From the cell containing the given text, extract its center point as (x, y) coordinate. 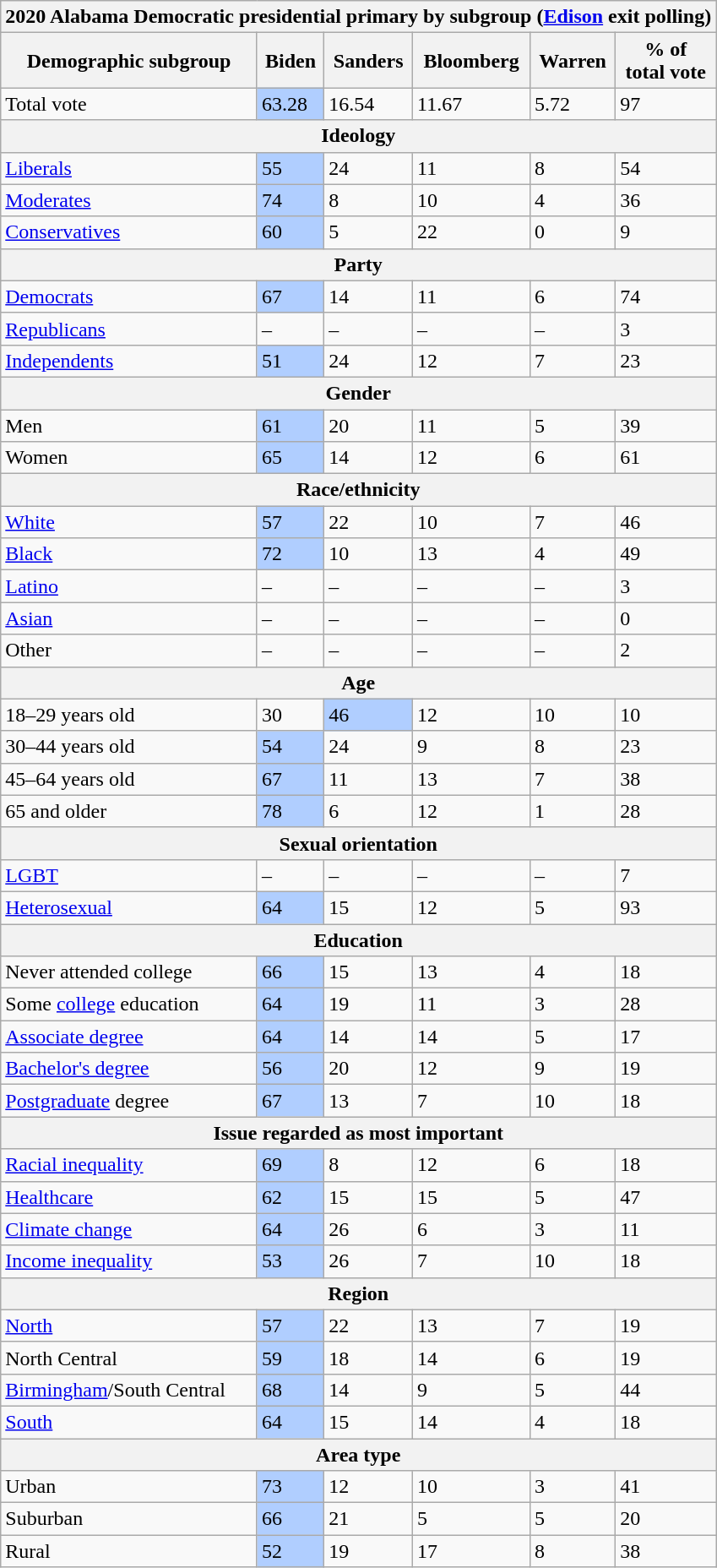
Climate change (129, 1229)
Liberals (129, 168)
5.72 (573, 104)
Ideology (358, 136)
Black (129, 554)
Party (358, 264)
Education (358, 940)
65 (291, 458)
Bloomberg (471, 61)
Democrats (129, 297)
Heterosexual (129, 907)
Race/ethnicity (358, 490)
Postgraduate degree (129, 1101)
Republicans (129, 329)
Issue regarded as most important (358, 1133)
White (129, 522)
Age (358, 683)
Region (358, 1293)
Urban (129, 1487)
52 (291, 1551)
Associate degree (129, 1037)
Area type (358, 1454)
Suburban (129, 1519)
68 (291, 1390)
South (129, 1422)
69 (291, 1165)
78 (291, 811)
Rural (129, 1551)
Total vote (129, 104)
Women (129, 458)
53 (291, 1261)
62 (291, 1197)
2 (665, 651)
93 (665, 907)
LGBT (129, 875)
Sexual orientation (358, 843)
Men (129, 425)
73 (291, 1487)
Conservatives (129, 232)
Bachelor's degree (129, 1069)
North Central (129, 1358)
Gender (358, 393)
63.28 (291, 104)
18–29 years old (129, 715)
47 (665, 1197)
59 (291, 1358)
Sanders (368, 61)
Other (129, 651)
Healthcare (129, 1197)
30–44 years old (129, 747)
30 (291, 715)
55 (291, 168)
North (129, 1326)
36 (665, 200)
Latino (129, 586)
65 and older (129, 811)
49 (665, 554)
Never attended college (129, 972)
39 (665, 425)
21 (368, 1519)
Moderates (129, 200)
Warren (573, 61)
44 (665, 1390)
16.54 (368, 104)
Biden (291, 61)
Demographic subgroup (129, 61)
45–64 years old (129, 779)
56 (291, 1069)
41 (665, 1487)
Income inequality (129, 1261)
60 (291, 232)
1 (573, 811)
% oftotal vote (665, 61)
97 (665, 104)
51 (291, 361)
11.67 (471, 104)
Birmingham/South Central (129, 1390)
Asian (129, 618)
Independents (129, 361)
Some college education (129, 1004)
Racial inequality (129, 1165)
2020 Alabama Democratic presidential primary by subgroup (Edison exit polling) (358, 17)
72 (291, 554)
